Provide the (X, Y) coordinate of the cell's center where the given text is located.  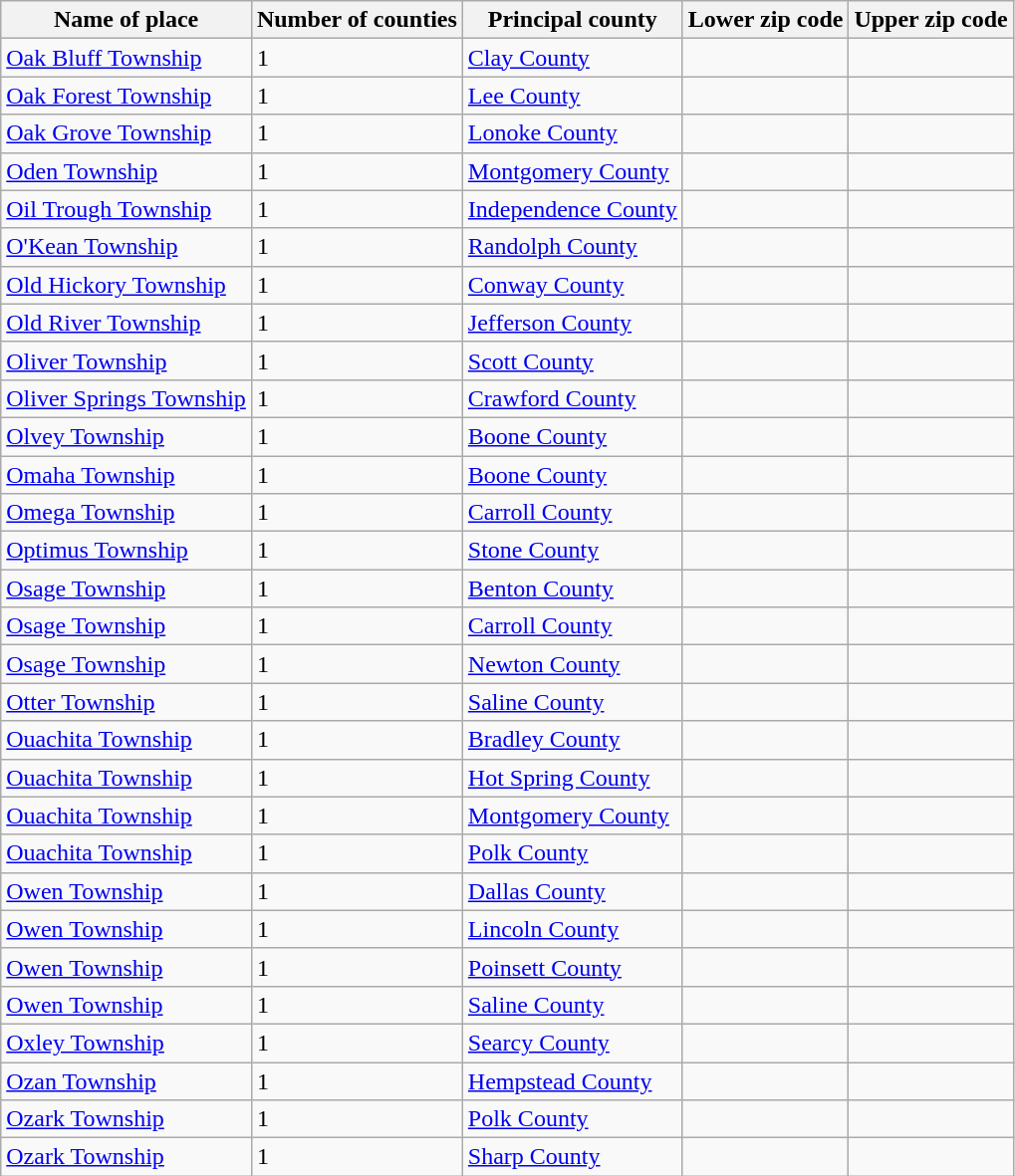
Olvey Township (127, 436)
Principal county (572, 20)
Otter Township (127, 702)
Oak Bluff Township (127, 58)
Oxley Township (127, 1043)
Oak Grove Township (127, 133)
Lincoln County (572, 929)
Clay County (572, 58)
Oden Township (127, 171)
Upper zip code (930, 20)
Sharp County (572, 1157)
O'Kean Township (127, 247)
Crawford County (572, 398)
Scott County (572, 360)
Omega Township (127, 513)
Jefferson County (572, 323)
Oliver Springs Township (127, 398)
Dallas County (572, 891)
Oliver Township (127, 360)
Poinsett County (572, 967)
Old Hickory Township (127, 285)
Lonoke County (572, 133)
Newton County (572, 664)
Old River Township (127, 323)
Ozan Township (127, 1080)
Oak Forest Township (127, 96)
Name of place (127, 20)
Oil Trough Township (127, 209)
Stone County (572, 551)
Randolph County (572, 247)
Conway County (572, 285)
Optimus Township (127, 551)
Lower zip code (765, 20)
Lee County (572, 96)
Benton County (572, 588)
Independence County (572, 209)
Number of counties (357, 20)
Omaha Township (127, 475)
Hempstead County (572, 1080)
Hot Spring County (572, 778)
Searcy County (572, 1043)
Bradley County (572, 740)
